For the text-containing cell, return its midpoint in (x, y) coordinate format. 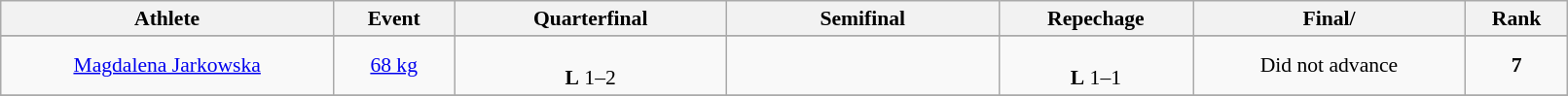
Repechage (1096, 18)
Athlete (167, 18)
Quarterfinal (591, 18)
L 1–1 (1096, 66)
Magdalena Jarkowska (167, 66)
68 kg (394, 66)
7 (1516, 66)
Event (394, 18)
Semifinal (862, 18)
L 1–2 (591, 66)
Did not advance (1330, 66)
Rank (1516, 18)
Final/ (1330, 18)
